Scan for the cell matching the given text and deliver its [X, Y] coordinate at center. 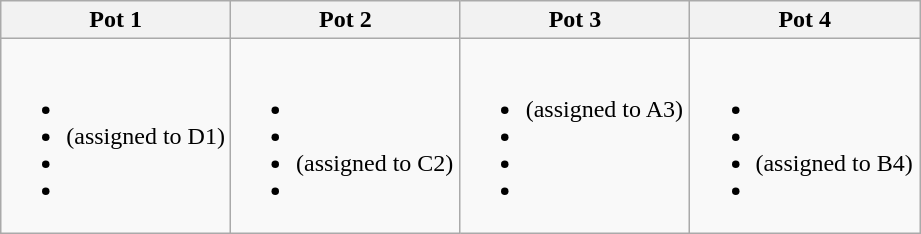
(assigned to C2) [345, 136]
Pot 4 [805, 20]
Pot 1 [116, 20]
Pot 2 [345, 20]
(assigned to D1) [116, 136]
Pot 3 [575, 20]
(assigned to B4) [805, 136]
(assigned to A3) [575, 136]
